Search for the cell housing the specified text and yield its [X, Y] center coordinate. 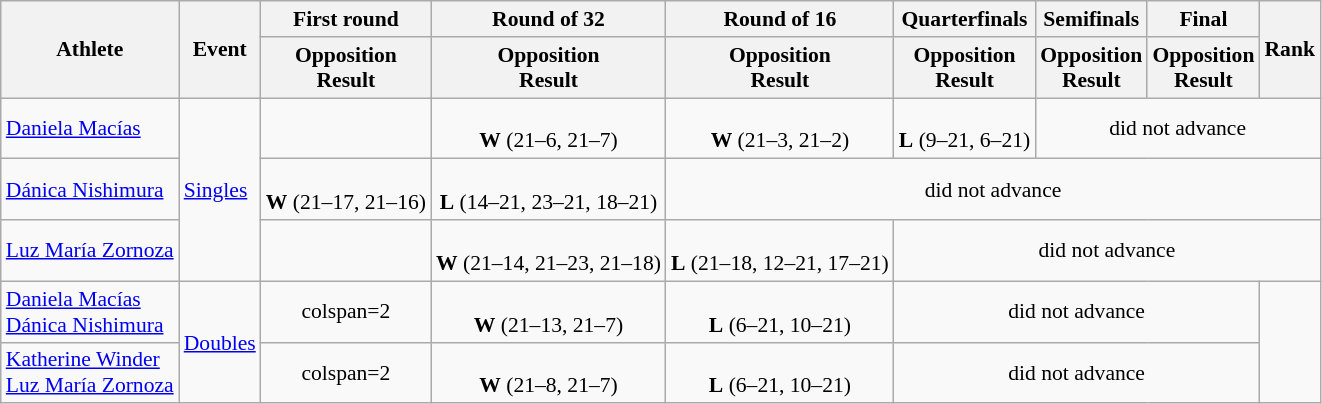
L (9–21, 6–21) [964, 128]
W (21–13, 21–7) [548, 312]
Dánica Nishimura [90, 190]
W (21–14, 21–23, 21–18) [548, 250]
L (21–18, 12–21, 17–21) [780, 250]
W (21–17, 21–16) [346, 190]
Doubles [220, 342]
Rank [1290, 50]
Athlete [90, 50]
Event [220, 50]
L (14–21, 23–21, 18–21) [548, 190]
Singles [220, 190]
W (21–6, 21–7) [548, 128]
Round of 16 [780, 19]
Daniela Macías [90, 128]
Final [1203, 19]
Round of 32 [548, 19]
Quarterfinals [964, 19]
Semifinals [1091, 19]
Luz María Zornoza [90, 250]
W (21–8, 21–7) [548, 372]
Daniela MacíasDánica Nishimura [90, 312]
W (21–3, 21–2) [780, 128]
Katherine WinderLuz María Zornoza [90, 372]
First round [346, 19]
